Detect which cell encompasses the target text, then output its (X, Y) center coordinate. 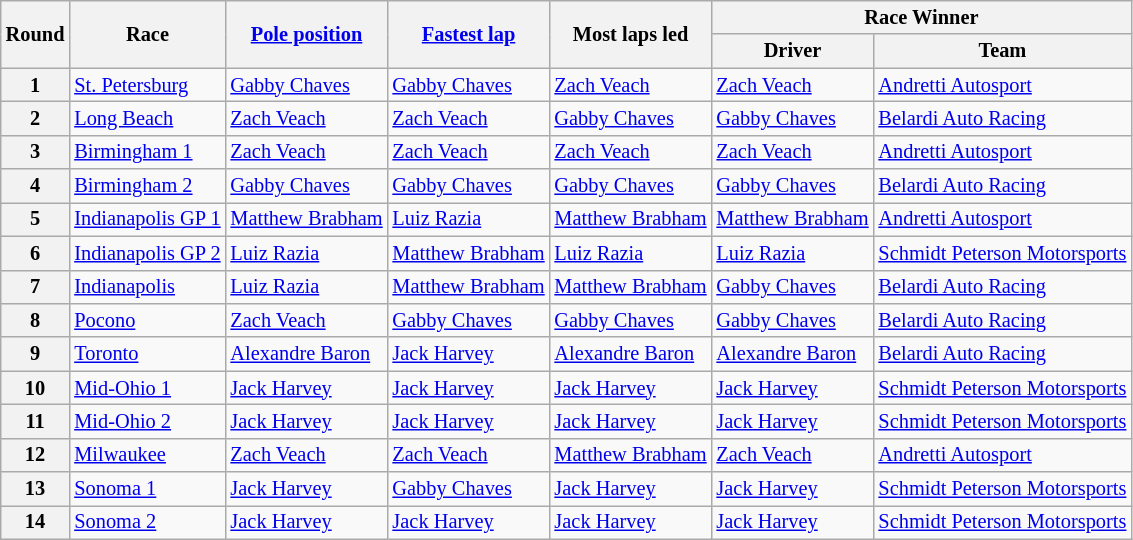
Indianapolis GP 2 (147, 253)
Birmingham 2 (147, 186)
3 (36, 152)
Round (36, 34)
Milwaukee (147, 455)
Race Winner (922, 17)
Mid-Ohio 1 (147, 388)
11 (36, 421)
Indianapolis GP 1 (147, 219)
Driver (793, 51)
Mid-Ohio 2 (147, 421)
Sonoma 1 (147, 489)
2 (36, 118)
9 (36, 354)
6 (36, 253)
5 (36, 219)
Pole position (307, 34)
8 (36, 320)
10 (36, 388)
4 (36, 186)
Sonoma 2 (147, 522)
Toronto (147, 354)
12 (36, 455)
1 (36, 85)
14 (36, 522)
Pocono (147, 320)
Fastest lap (469, 34)
Race (147, 34)
Most laps led (631, 34)
St. Petersburg (147, 85)
Long Beach (147, 118)
Indianapolis (147, 287)
7 (36, 287)
13 (36, 489)
Team (1003, 51)
Birmingham 1 (147, 152)
